Pinpoint the cell where the given text exists, returning its (X, Y) midpoint coordinate. 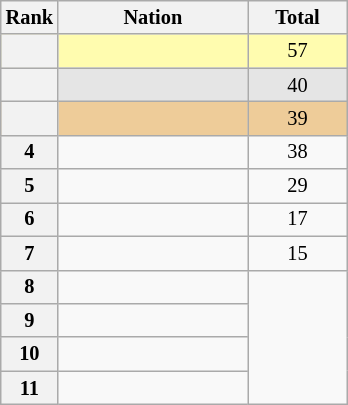
Rank (30, 17)
4 (30, 152)
9 (30, 320)
Total (298, 17)
57 (298, 51)
8 (30, 287)
38 (298, 152)
7 (30, 253)
6 (30, 219)
17 (298, 219)
10 (30, 354)
11 (30, 388)
5 (30, 186)
Nation (153, 17)
39 (298, 118)
29 (298, 186)
15 (298, 253)
40 (298, 85)
